Locate the cell with the specified text and output its (X, Y) center coordinate. 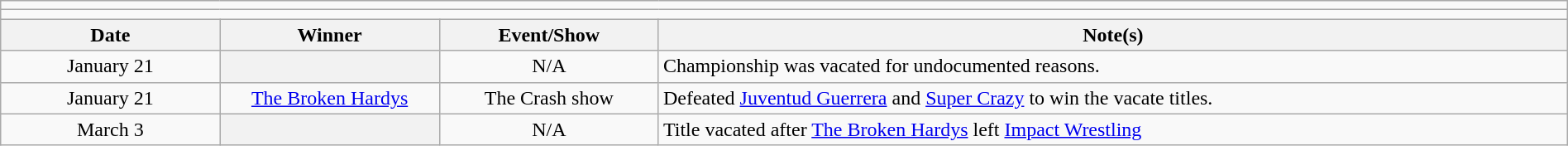
Winner (329, 35)
Championship was vacated for undocumented reasons. (1113, 66)
The Broken Hardys (329, 98)
Note(s) (1113, 35)
Defeated Juventud Guerrera and Super Crazy to win the vacate titles. (1113, 98)
The Crash show (549, 98)
March 3 (111, 129)
Title vacated after The Broken Hardys left Impact Wrestling (1113, 129)
Date (111, 35)
Event/Show (549, 35)
